Return the [X, Y] coordinate for the center point of the cell that contains the specified text.  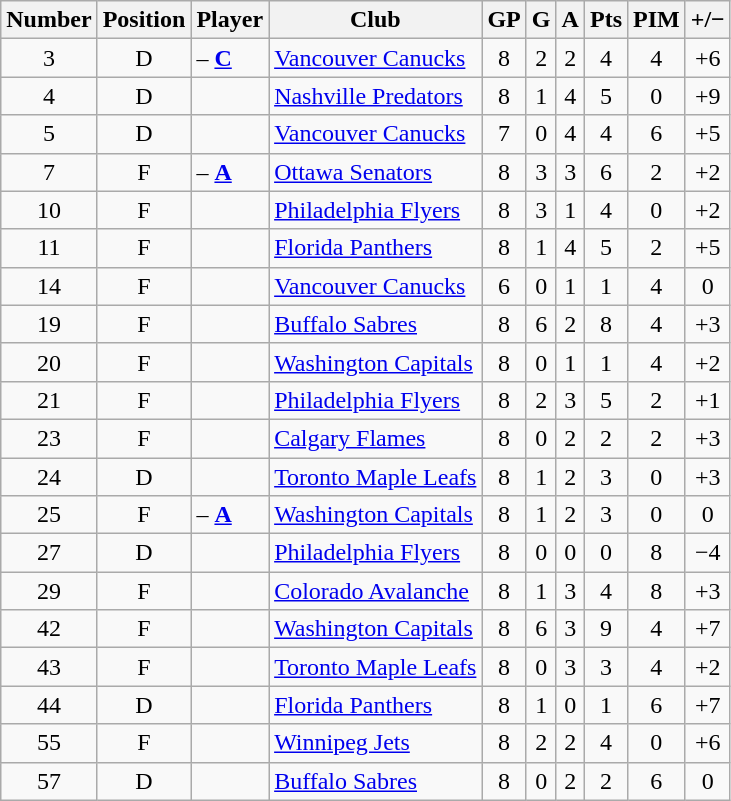
A [570, 20]
21 [49, 400]
Number [49, 20]
−4 [708, 553]
Colorado Avalanche [376, 591]
Club [376, 20]
14 [49, 286]
+/− [708, 20]
43 [49, 667]
+1 [708, 400]
Calgary Flames [376, 438]
+9 [708, 96]
PIM [657, 20]
Winnipeg Jets [376, 743]
55 [49, 743]
– C [230, 58]
Pts [606, 20]
Position [144, 20]
G [541, 20]
GP [504, 20]
29 [49, 591]
Player [230, 20]
Nashville Predators [376, 96]
10 [49, 210]
Ottawa Senators [376, 172]
23 [49, 438]
9 [606, 629]
44 [49, 705]
57 [49, 781]
27 [49, 553]
11 [49, 248]
25 [49, 515]
24 [49, 477]
20 [49, 362]
19 [49, 324]
42 [49, 629]
